Detect which cell encompasses the target text, then output its [x, y] center coordinate. 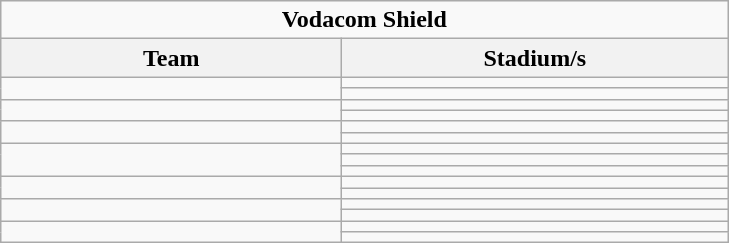
Stadium/s [535, 58]
Team [172, 58]
Vodacom Shield [364, 20]
